Scan for the cell matching the given text and deliver its [x, y] coordinate at center. 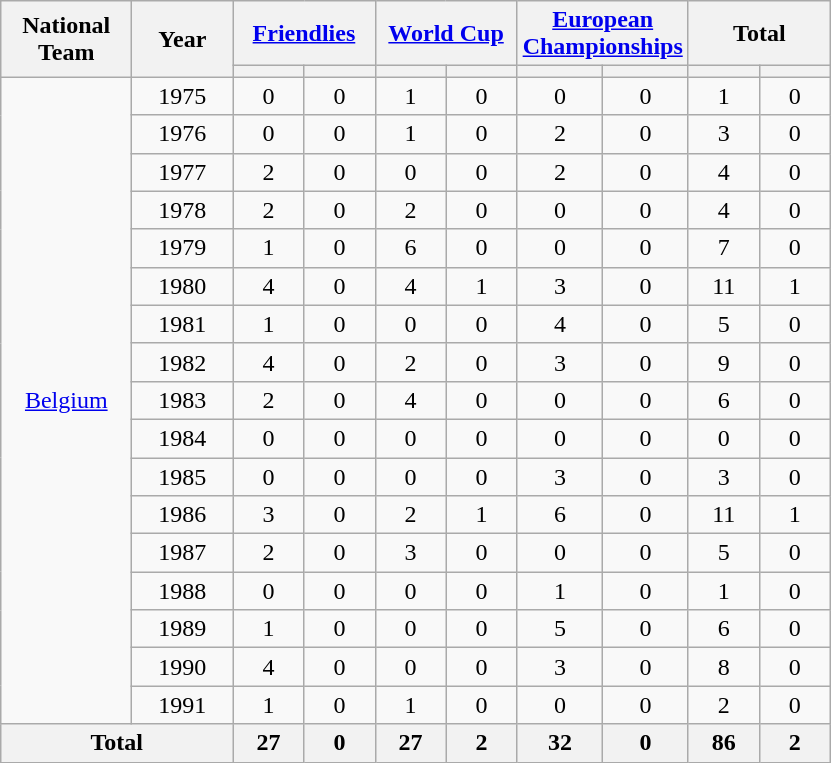
1980 [182, 286]
Friendlies [304, 34]
European Championships [602, 34]
1986 [182, 515]
1979 [182, 248]
World Cup [446, 34]
1983 [182, 400]
1984 [182, 438]
8 [724, 667]
1975 [182, 96]
9 [724, 362]
1982 [182, 362]
Year [182, 39]
1985 [182, 477]
1987 [182, 553]
1991 [182, 705]
86 [724, 743]
1989 [182, 629]
1990 [182, 667]
32 [560, 743]
1978 [182, 210]
1988 [182, 591]
Belgium [66, 400]
1977 [182, 172]
1981 [182, 324]
7 [724, 248]
NationalTeam [66, 39]
1976 [182, 134]
